Output the (X, Y) coordinate of the center of the cell containing the given text.  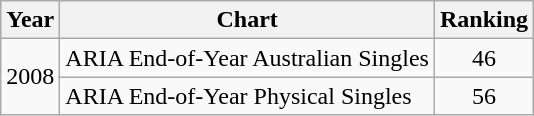
ARIA End-of-Year Physical Singles (248, 96)
46 (484, 58)
Chart (248, 20)
Ranking (484, 20)
2008 (30, 77)
56 (484, 96)
Year (30, 20)
ARIA End-of-Year Australian Singles (248, 58)
